Extract the (x, y) coordinate from the center of the cell holding the provided text.  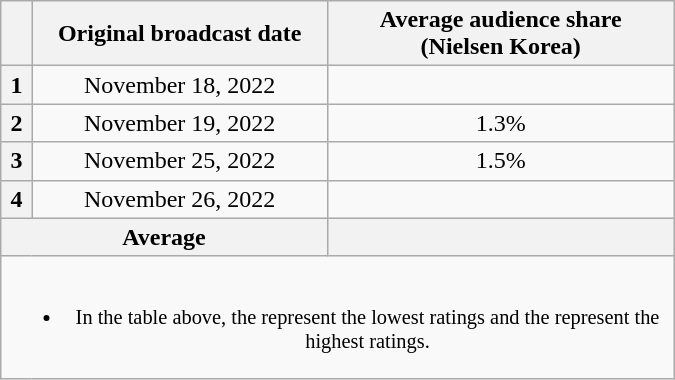
Average (164, 237)
2 (16, 123)
Original broadcast date (180, 34)
1.3% (500, 123)
November 18, 2022 (180, 85)
November 19, 2022 (180, 123)
1 (16, 85)
1.5% (500, 161)
In the table above, the represent the lowest ratings and the represent the highest ratings. (338, 317)
3 (16, 161)
4 (16, 199)
Average audience share(Nielsen Korea) (500, 34)
November 25, 2022 (180, 161)
November 26, 2022 (180, 199)
